Return the [x, y] coordinate for the center point of the cell that contains the specified text.  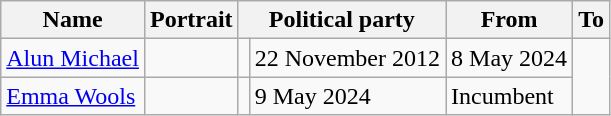
22 November 2012 [347, 58]
8 May 2024 [510, 58]
Name [73, 20]
Portrait [191, 20]
Incumbent [510, 96]
To [592, 20]
Political party [342, 20]
9 May 2024 [347, 96]
Emma Wools [73, 96]
Alun Michael [73, 58]
From [510, 20]
